Extract the [X, Y] coordinate from the center of the cell holding the provided text.  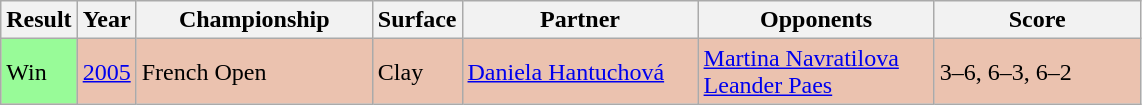
Martina Navratilova Leander Paes [816, 72]
Score [1037, 20]
Win [39, 72]
Opponents [816, 20]
3–6, 6–3, 6–2 [1037, 72]
Daniela Hantuchová [580, 72]
Surface [417, 20]
Year [106, 20]
Partner [580, 20]
Championship [254, 20]
Clay [417, 72]
Result [39, 20]
French Open [254, 72]
2005 [106, 72]
